Locate the cell with the specified text and output its (x, y) center coordinate. 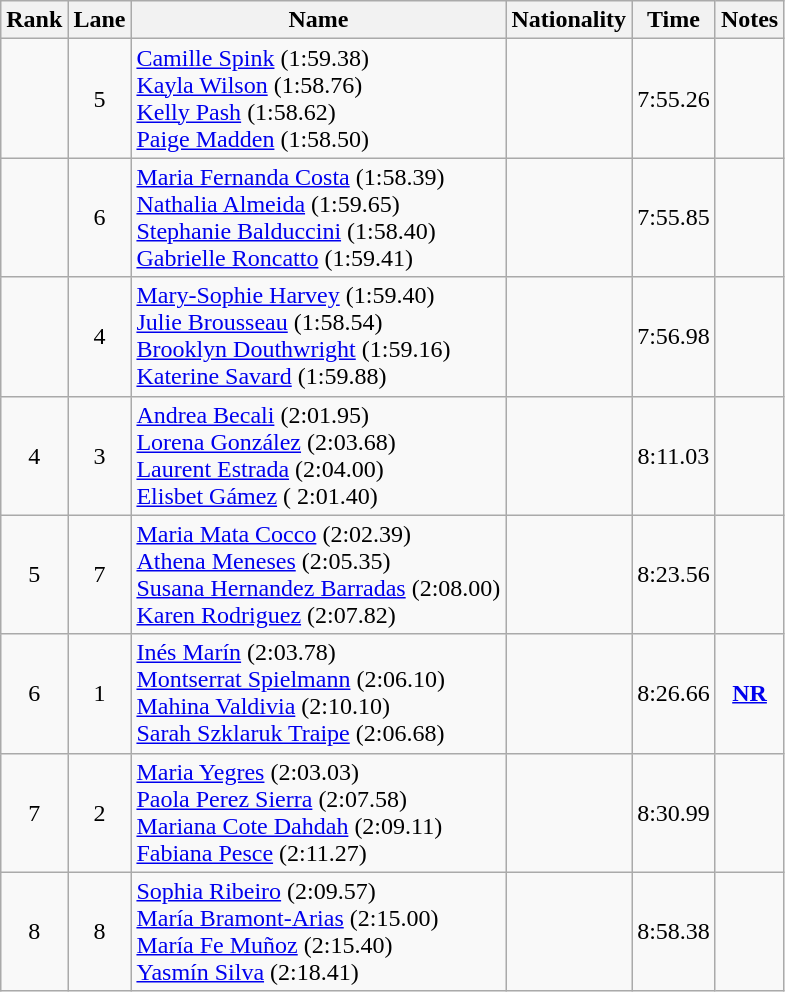
2 (100, 812)
8:30.99 (674, 812)
8:11.03 (674, 456)
Time (674, 20)
Sophia Ribeiro (2:09.57)María Bramont-Arias (2:15.00)María Fe Muñoz (2:15.40)Yasmín Silva (2:18.41) (318, 932)
Maria Mata Cocco (2:02.39)Athena Meneses (2:05.35)Susana Hernandez Barradas (2:08.00)Karen Rodriguez (2:07.82) (318, 574)
7:56.98 (674, 336)
Camille Spink (1:59.38)Kayla Wilson (1:58.76)Kelly Pash (1:58.62)Paige Madden (1:58.50) (318, 98)
8:26.66 (674, 694)
Maria Yegres (2:03.03)Paola Perez Sierra (2:07.58)Mariana Cote Dahdah (2:09.11)Fabiana Pesce (2:11.27) (318, 812)
Name (318, 20)
Mary-Sophie Harvey (1:59.40)Julie Brousseau (1:58.54)Brooklyn Douthwright (1:59.16)Katerine Savard (1:59.88) (318, 336)
7:55.26 (674, 98)
8:23.56 (674, 574)
Notes (749, 20)
8:58.38 (674, 932)
Lane (100, 20)
1 (100, 694)
NR (749, 694)
7:55.85 (674, 218)
3 (100, 456)
Rank (34, 20)
Andrea Becali (2:01.95)Lorena González (2:03.68)Laurent Estrada (2:04.00)Elisbet Gámez ( 2:01.40) (318, 456)
Nationality (569, 20)
Inés Marín (2:03.78)Montserrat Spielmann (2:06.10)Mahina Valdivia (2:10.10)Sarah Szklaruk Traipe (2:06.68) (318, 694)
Maria Fernanda Costa (1:58.39)Nathalia Almeida (1:59.65)Stephanie Balduccini (1:58.40)Gabrielle Roncatto (1:59.41) (318, 218)
